Return the [x, y] coordinate for the center point of the cell that contains the specified text.  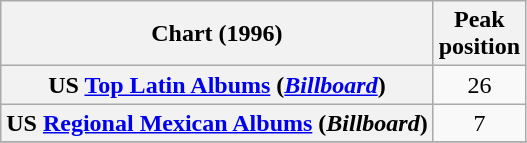
US Regional Mexican Albums (Billboard) [217, 123]
26 [479, 85]
Peakposition [479, 34]
US Top Latin Albums (Billboard) [217, 85]
7 [479, 123]
Chart (1996) [217, 34]
